For the text-containing cell, return its midpoint in [x, y] coordinate format. 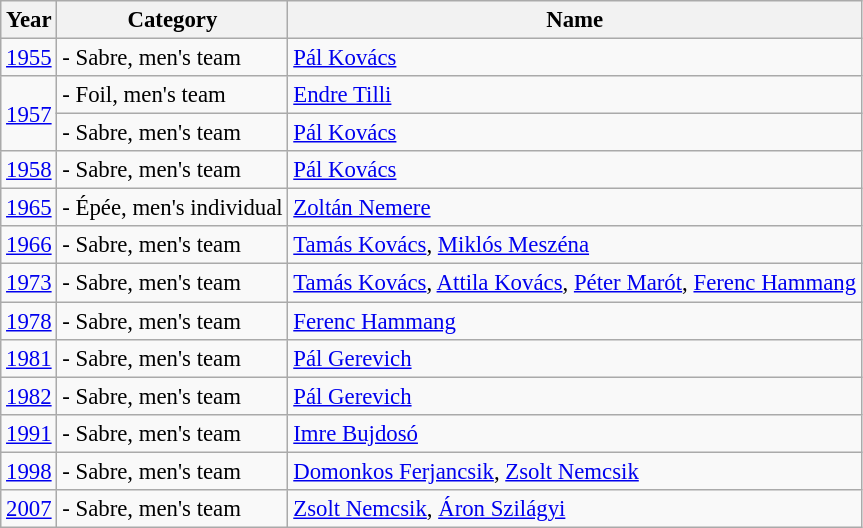
1955 [29, 58]
1982 [29, 396]
1957 [29, 114]
1958 [29, 170]
1998 [29, 471]
1978 [29, 321]
Zsolt Nemcsik, Áron Szilágyi [574, 509]
Domonkos Ferjancsik, Zsolt Nemcsik [574, 471]
Tamás Kovács, Attila Kovács, Péter Marót, Ferenc Hammang [574, 283]
Name [574, 20]
Zoltán Nemere [574, 208]
1973 [29, 283]
Imre Bujdosó [574, 433]
Category [172, 20]
1981 [29, 358]
Endre Tilli [574, 95]
1965 [29, 208]
1991 [29, 433]
1966 [29, 245]
Year [29, 20]
- Foil, men's team [172, 95]
2007 [29, 509]
Tamás Kovács, Miklós Meszéna [574, 245]
- Épée, men's individual [172, 208]
Ferenc Hammang [574, 321]
